Detect which cell encompasses the target text, then output its [x, y] center coordinate. 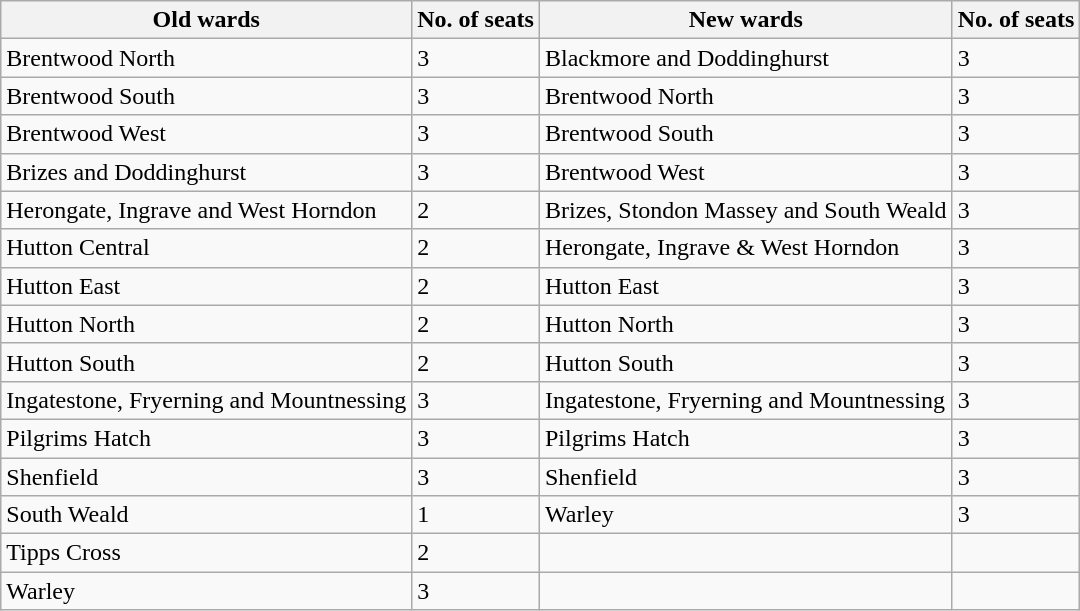
Brizes and Doddinghurst [206, 172]
South Weald [206, 515]
New wards [746, 20]
Old wards [206, 20]
Herongate, Ingrave & West Horndon [746, 248]
Brizes, Stondon Massey and South Weald [746, 210]
Herongate, Ingrave and West Horndon [206, 210]
Hutton Central [206, 248]
Tipps Cross [206, 553]
1 [476, 515]
Blackmore and Doddinghurst [746, 58]
